Return [x, y] of the center of cell containing provided text 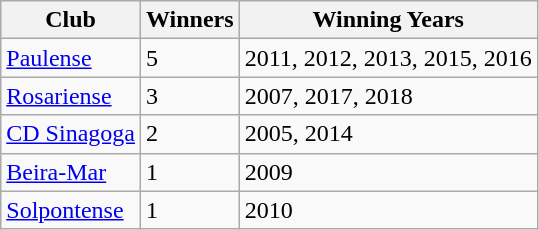
Beira-Mar [71, 172]
CD Sinagoga [71, 134]
2005, 2014 [388, 134]
2 [190, 134]
Paulense [71, 58]
5 [190, 58]
Winners [190, 20]
Rosariense [71, 96]
2009 [388, 172]
2007, 2017, 2018 [388, 96]
2010 [388, 210]
Solpontense [71, 210]
Club [71, 20]
Winning Years [388, 20]
2011, 2012, 2013, 2015, 2016 [388, 58]
3 [190, 96]
